For the text-containing cell, return its midpoint in (X, Y) coordinate format. 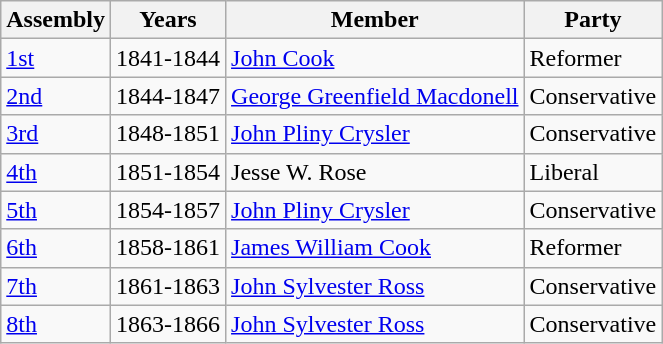
2nd (56, 96)
1858-1861 (168, 248)
6th (56, 248)
George Greenfield Macdonell (375, 96)
1844-1847 (168, 96)
1st (56, 58)
Liberal (593, 172)
Jesse W. Rose (375, 172)
Member (375, 20)
1863-1866 (168, 324)
7th (56, 286)
3rd (56, 134)
Years (168, 20)
John Cook (375, 58)
5th (56, 210)
Assembly (56, 20)
4th (56, 172)
1841-1844 (168, 58)
8th (56, 324)
James William Cook (375, 248)
1854-1857 (168, 210)
1851-1854 (168, 172)
1861-1863 (168, 286)
1848-1851 (168, 134)
Party (593, 20)
